Detect which cell encompasses the target text, then output its [x, y] center coordinate. 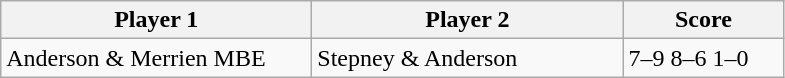
Stepney & Anderson [468, 58]
Anderson & Merrien MBE [156, 58]
7–9 8–6 1–0 [704, 58]
Player 1 [156, 20]
Score [704, 20]
Player 2 [468, 20]
